Identify which cell holds the provided text, then report its (x, y) central coordinate. 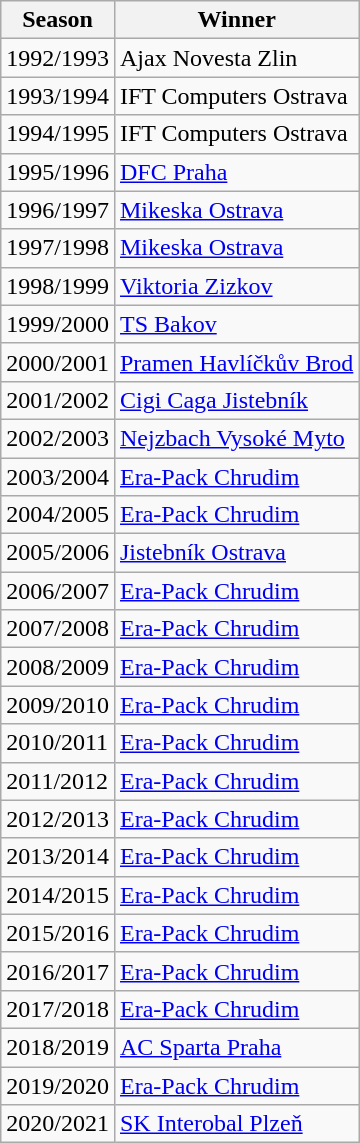
Ajax Novesta Zlin (236, 58)
2009/2010 (58, 705)
SK Interobal Plzeň (236, 1124)
1997/1998 (58, 248)
Cigi Caga Jistebník (236, 400)
1993/1994 (58, 96)
2008/2009 (58, 667)
2014/2015 (58, 895)
2000/2001 (58, 362)
2016/2017 (58, 971)
2003/2004 (58, 477)
2015/2016 (58, 933)
1995/1996 (58, 172)
1996/1997 (58, 210)
2012/2013 (58, 819)
AC Sparta Praha (236, 1047)
2017/2018 (58, 1009)
2013/2014 (58, 857)
Jistebník Ostrava (236, 553)
Season (58, 20)
2004/2005 (58, 515)
1992/1993 (58, 58)
1994/1995 (58, 134)
2001/2002 (58, 400)
2011/2012 (58, 781)
2006/2007 (58, 591)
Nejzbach Vysoké Myto (236, 438)
2018/2019 (58, 1047)
Viktoria Zizkov (236, 286)
DFC Praha (236, 172)
TS Bakov (236, 324)
Pramen Havlíčkův Brod (236, 362)
2020/2021 (58, 1124)
Winner (236, 20)
2007/2008 (58, 629)
2005/2006 (58, 553)
2002/2003 (58, 438)
2010/2011 (58, 743)
1999/2000 (58, 324)
2019/2020 (58, 1085)
1998/1999 (58, 286)
